Identify which cell holds the provided text, then report its [X, Y] central coordinate. 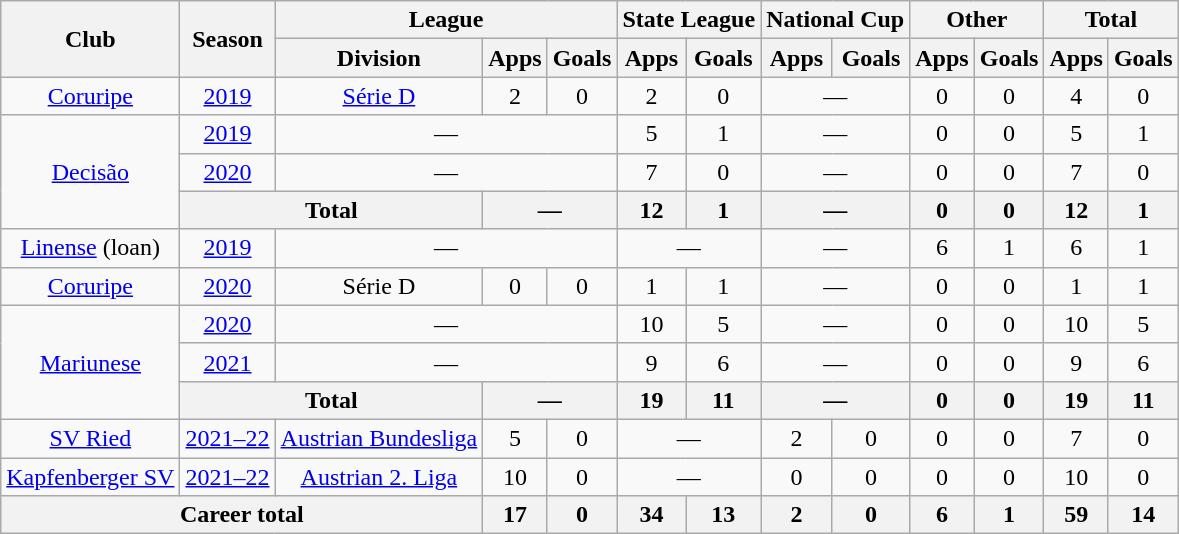
SV Ried [90, 438]
Linense (loan) [90, 248]
Mariunese [90, 362]
14 [1143, 515]
34 [652, 515]
Career total [242, 515]
2021 [228, 362]
League [446, 20]
Season [228, 39]
Decisão [90, 172]
17 [515, 515]
Austrian 2. Liga [379, 477]
National Cup [836, 20]
State League [689, 20]
Kapfenberger SV [90, 477]
13 [724, 515]
4 [1076, 96]
Other [977, 20]
Division [379, 58]
59 [1076, 515]
Club [90, 39]
Austrian Bundesliga [379, 438]
